Return the (X, Y) coordinate for the center point of the cell that contains the specified text.  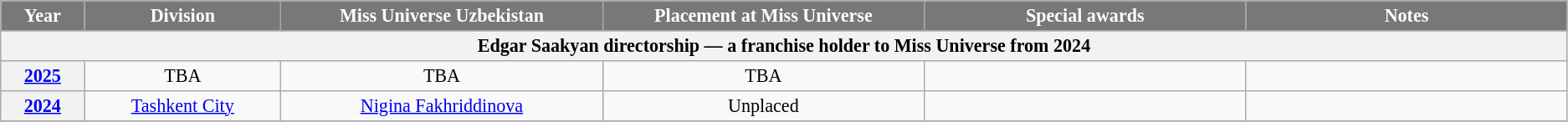
Year (43, 15)
Unplaced (763, 105)
Notes (1407, 15)
Division (182, 15)
2024 (43, 105)
2025 (43, 75)
Tashkent City (182, 105)
Placement at Miss Universe (763, 15)
Nigina Fakhriddinova (442, 105)
Miss Universe Uzbekistan (442, 15)
Special awards (1085, 15)
Edgar Saakyan directorship — a franchise holder to Miss Universe from 2024 (784, 45)
